Capture the cell that displays the provided text and extract its [X, Y] central coordinate. 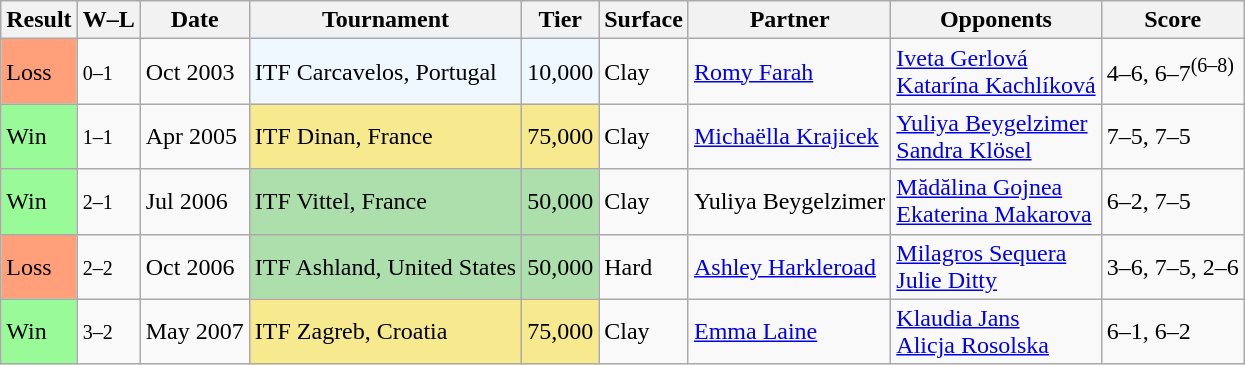
Apr 2005 [194, 136]
W–L [108, 20]
Iveta Gerlová Katarína Kachlíková [996, 72]
6–1, 6–2 [1172, 332]
Tournament [385, 20]
Yuliya Beygelzimer [789, 202]
Ashley Harkleroad [789, 266]
Klaudia Jans Alicja Rosolska [996, 332]
Oct 2003 [194, 72]
Oct 2006 [194, 266]
6–2, 7–5 [1172, 202]
2–1 [108, 202]
Milagros Sequera Julie Ditty [996, 266]
Michaëlla Krajicek [789, 136]
ITF Vittel, France [385, 202]
May 2007 [194, 332]
Tier [560, 20]
Score [1172, 20]
0–1 [108, 72]
Jul 2006 [194, 202]
7–5, 7–5 [1172, 136]
Hard [644, 266]
Surface [644, 20]
2–2 [108, 266]
Yuliya Beygelzimer Sandra Klösel [996, 136]
ITF Ashland, United States [385, 266]
Opponents [996, 20]
3–6, 7–5, 2–6 [1172, 266]
Emma Laine [789, 332]
Result [39, 20]
ITF Carcavelos, Portugal [385, 72]
3–2 [108, 332]
ITF Dinan, France [385, 136]
1–1 [108, 136]
Partner [789, 20]
4–6, 6–7(6–8) [1172, 72]
Mădălina Gojnea Ekaterina Makarova [996, 202]
ITF Zagreb, Croatia [385, 332]
10,000 [560, 72]
Date [194, 20]
Romy Farah [789, 72]
